For the text-containing cell, return its midpoint in [x, y] coordinate format. 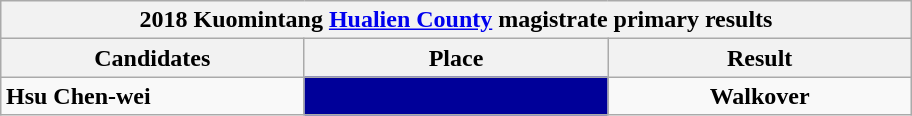
Walkover [760, 96]
Candidates [152, 58]
2018 Kuomintang Hualien County magistrate primary results [456, 20]
Result [760, 58]
Place [456, 58]
Hsu Chen-wei [152, 96]
